Locate the cell with the specified text and output its (x, y) center coordinate. 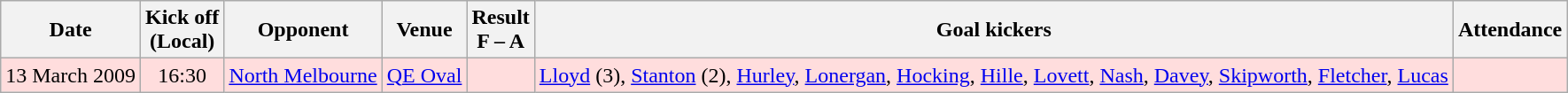
Date (71, 30)
ResultF – A (501, 30)
Venue (424, 30)
Opponent (303, 30)
Goal kickers (994, 30)
Kick off(Local) (182, 30)
QE Oval (424, 75)
16:30 (182, 75)
13 March 2009 (71, 75)
North Melbourne (303, 75)
Attendance (1510, 30)
Lloyd (3), Stanton (2), Hurley, Lonergan, Hocking, Hille, Lovett, Nash, Davey, Skipworth, Fletcher, Lucas (994, 75)
